Return (X, Y) of the center of cell containing provided text 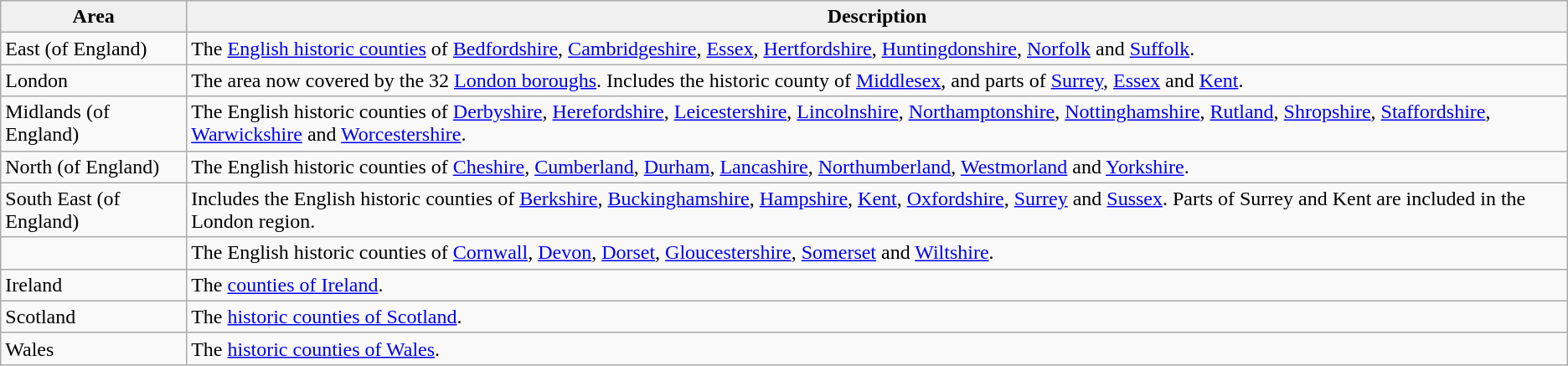
The historic counties of Wales. (878, 348)
The English historic counties of Bedfordshire, Cambridgeshire, Essex, Hertfordshire, Huntingdonshire, Norfolk and Suffolk. (878, 49)
London (94, 80)
Scotland (94, 317)
East (of England) (94, 49)
The historic counties of Scotland. (878, 317)
Midlands (of England) (94, 124)
The English historic counties of Cheshire, Cumberland, Durham, Lancashire, Northumberland, Westmorland and Yorkshire. (878, 167)
Ireland (94, 285)
Wales (94, 348)
The area now covered by the 32 London boroughs. Includes the historic county of Middlesex, and parts of Surrey, Essex and Kent. (878, 80)
South East (of England) (94, 209)
North (of England) (94, 167)
Area (94, 17)
The English historic counties of Cornwall, Devon, Dorset, Gloucestershire, Somerset and Wiltshire. (878, 253)
Description (878, 17)
The counties of Ireland. (878, 285)
